Output the (x, y) coordinate of the center of the cell containing the given text.  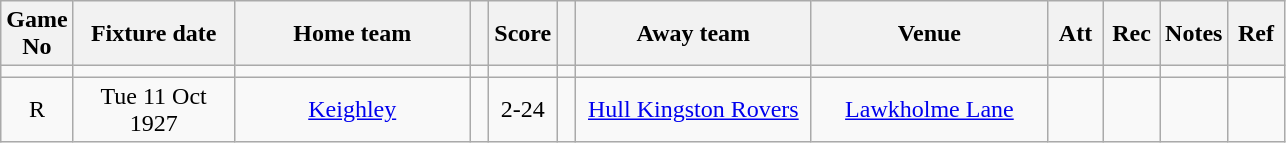
Keighley (352, 110)
Notes (1194, 34)
Hull Kingston Rovers (693, 110)
Game No (37, 34)
Rec (1132, 34)
Tue 11 Oct 1927 (154, 110)
Fixture date (154, 34)
Ref (1256, 34)
Att (1075, 34)
R (37, 110)
Home team (352, 34)
Score (523, 34)
2-24 (523, 110)
Lawkholme Lane (929, 110)
Away team (693, 34)
Venue (929, 34)
